Scan for the cell matching the given text and deliver its [X, Y] coordinate at center. 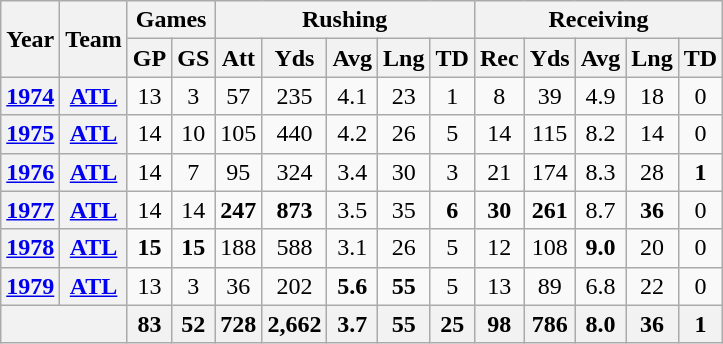
8 [499, 96]
728 [238, 324]
35 [404, 210]
4.1 [352, 96]
2,662 [294, 324]
5.6 [352, 286]
39 [550, 96]
8.2 [600, 134]
10 [194, 134]
83 [149, 324]
324 [294, 172]
8.7 [600, 210]
9.0 [600, 248]
4.2 [352, 134]
3.7 [352, 324]
115 [550, 134]
3.1 [352, 248]
108 [550, 248]
8.0 [600, 324]
105 [238, 134]
28 [652, 172]
Games [170, 20]
21 [499, 172]
8.3 [600, 172]
89 [550, 286]
98 [499, 324]
6.8 [600, 286]
3.5 [352, 210]
Year [30, 39]
1974 [30, 96]
57 [238, 96]
95 [238, 172]
247 [238, 210]
Rushing [345, 20]
Rec [499, 58]
Team [94, 39]
1975 [30, 134]
20 [652, 248]
4.9 [600, 96]
23 [404, 96]
22 [652, 286]
1977 [30, 210]
GS [194, 58]
202 [294, 286]
188 [238, 248]
440 [294, 134]
786 [550, 324]
18 [652, 96]
1979 [30, 286]
3.4 [352, 172]
1976 [30, 172]
6 [452, 210]
52 [194, 324]
Receiving [598, 20]
25 [452, 324]
873 [294, 210]
588 [294, 248]
GP [149, 58]
Att [238, 58]
1978 [30, 248]
7 [194, 172]
261 [550, 210]
235 [294, 96]
12 [499, 248]
174 [550, 172]
